Output the (X, Y) coordinate of the center of the cell containing the given text.  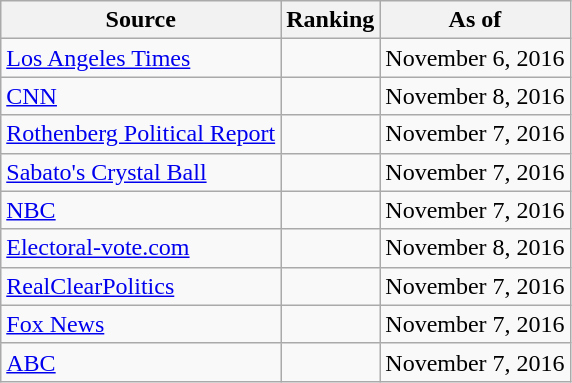
Los Angeles Times (141, 58)
Fox News (141, 324)
ABC (141, 362)
Rothenberg Political Report (141, 134)
Source (141, 20)
NBC (141, 210)
Ranking (330, 20)
November 6, 2016 (475, 58)
As of (475, 20)
Sabato's Crystal Ball (141, 172)
RealClearPolitics (141, 286)
CNN (141, 96)
Electoral-vote.com (141, 248)
